Pinpoint the cell where the given text exists, returning its (X, Y) midpoint coordinate. 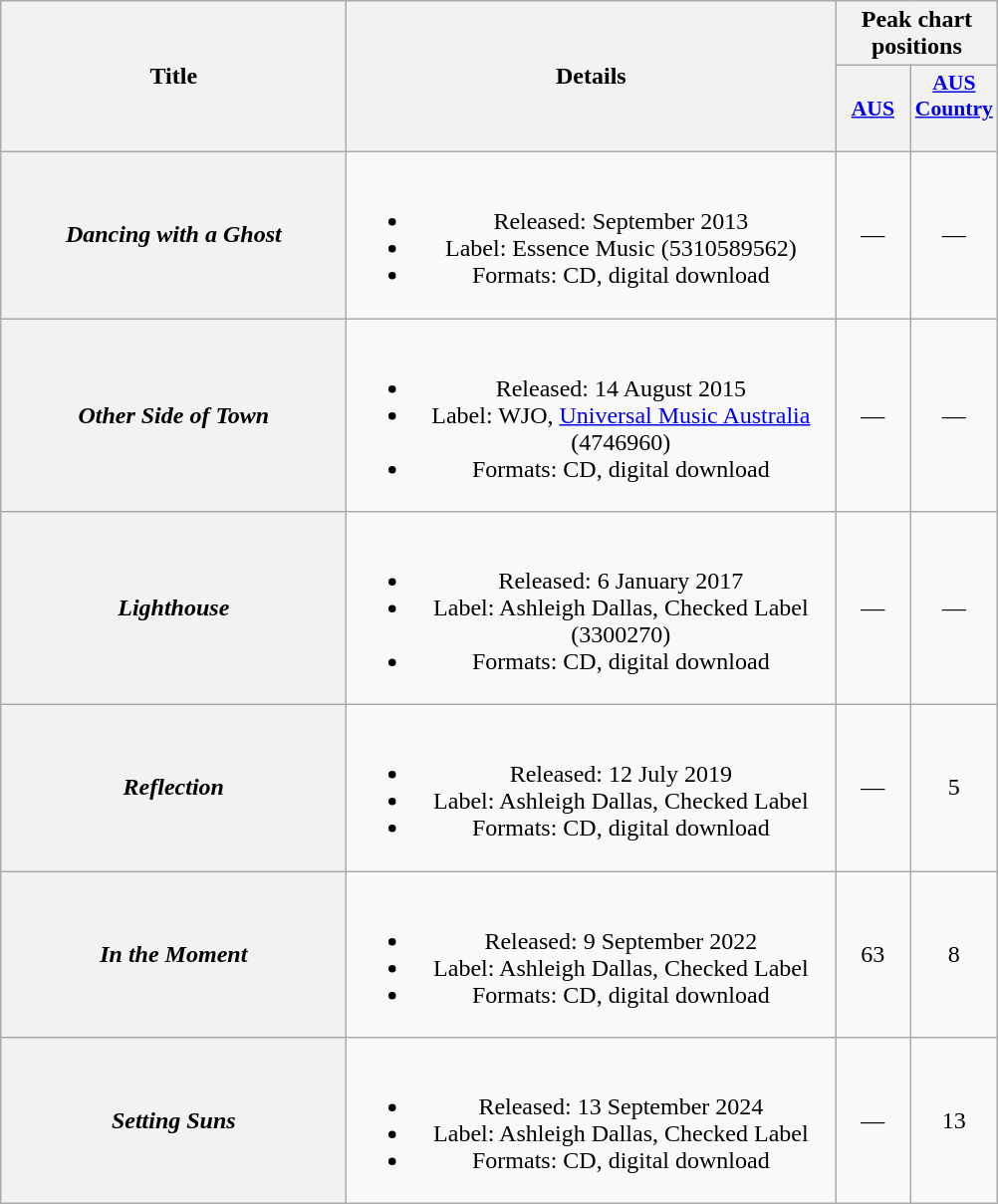
Released: 13 September 2024Label: Ashleigh Dallas, Checked LabelFormats: CD, digital download (592, 1121)
63 (873, 954)
13 (954, 1121)
AUS (873, 110)
Details (592, 77)
Other Side of Town (173, 415)
Dancing with a Ghost (173, 235)
5 (954, 789)
AUSCountry (954, 110)
Released: September 2013Label: Essence Music (5310589562)Formats: CD, digital download (592, 235)
Lighthouse (173, 608)
Peak chart positions (916, 34)
Released: 9 September 2022Label: Ashleigh Dallas, Checked LabelFormats: CD, digital download (592, 954)
In the Moment (173, 954)
Released: 12 July 2019Label: Ashleigh Dallas, Checked LabelFormats: CD, digital download (592, 789)
Setting Suns (173, 1121)
Title (173, 77)
8 (954, 954)
Released: 14 August 2015Label: WJO, Universal Music Australia (4746960)Formats: CD, digital download (592, 415)
Reflection (173, 789)
Released: 6 January 2017Label: Ashleigh Dallas, Checked Label (3300270)Formats: CD, digital download (592, 608)
